Search for the cell housing the specified text and yield its [x, y] center coordinate. 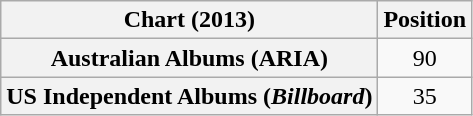
35 [425, 96]
US Independent Albums (Billboard) [190, 96]
Australian Albums (ARIA) [190, 58]
Position [425, 20]
90 [425, 58]
Chart (2013) [190, 20]
